Pinpoint the cell where the given text exists, returning its (x, y) midpoint coordinate. 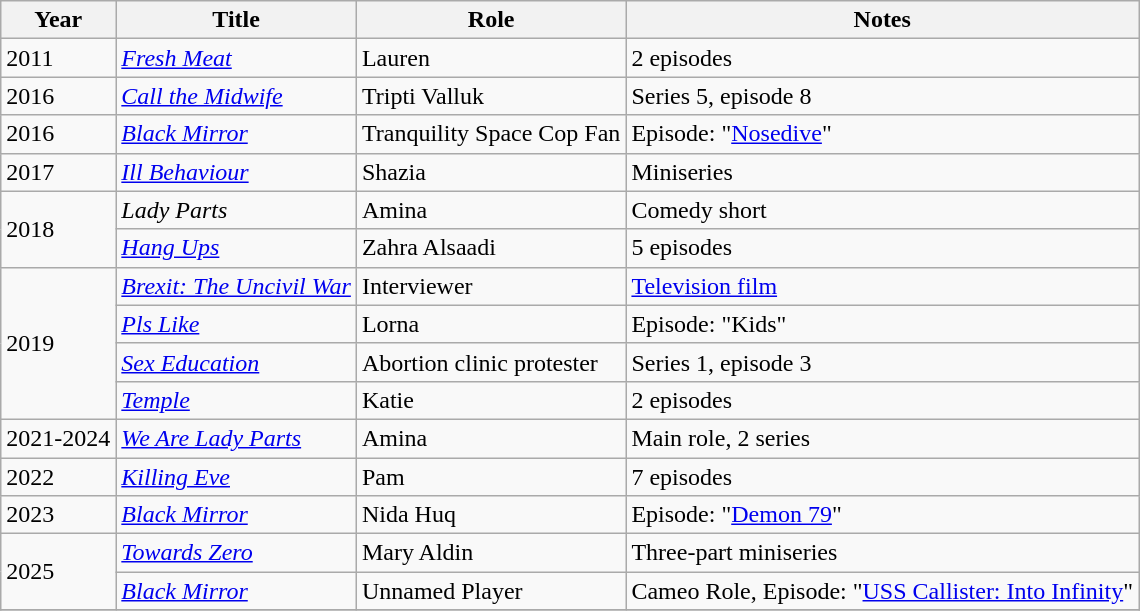
Towards Zero (236, 553)
2019 (58, 343)
Comedy short (882, 210)
Abortion clinic protester (491, 362)
Hang Ups (236, 248)
Mary Aldin (491, 553)
Sex Education (236, 362)
2025 (58, 572)
Miniseries (882, 172)
Killing Eve (236, 477)
Main role, 2 series (882, 438)
Pam (491, 477)
Television film (882, 286)
Lauren (491, 58)
2021-2024 (58, 438)
Nida Huq (491, 515)
2022 (58, 477)
2017 (58, 172)
Cameo Role, Episode: "USS Callister: Into Infinity" (882, 591)
Notes (882, 20)
Fresh Meat (236, 58)
Shazia (491, 172)
Pls Like (236, 324)
Unnamed Player (491, 591)
Temple (236, 400)
Year (58, 20)
We Are Lady Parts (236, 438)
Series 1, episode 3 (882, 362)
Series 5, episode 8 (882, 96)
Title (236, 20)
2011 (58, 58)
2023 (58, 515)
Episode: "Demon 79" (882, 515)
Three-part miniseries (882, 553)
Episode: "Nosedive" (882, 134)
Katie (491, 400)
Interviewer (491, 286)
Role (491, 20)
Ill Behaviour (236, 172)
Zahra Alsaadi (491, 248)
Tripti Valluk (491, 96)
Call the Midwife (236, 96)
5 episodes (882, 248)
Tranquility Space Cop Fan (491, 134)
Lady Parts (236, 210)
7 episodes (882, 477)
Episode: "Kids" (882, 324)
2018 (58, 229)
Lorna (491, 324)
Brexit: The Uncivil War (236, 286)
